Detect which cell encompasses the target text, then output its (x, y) center coordinate. 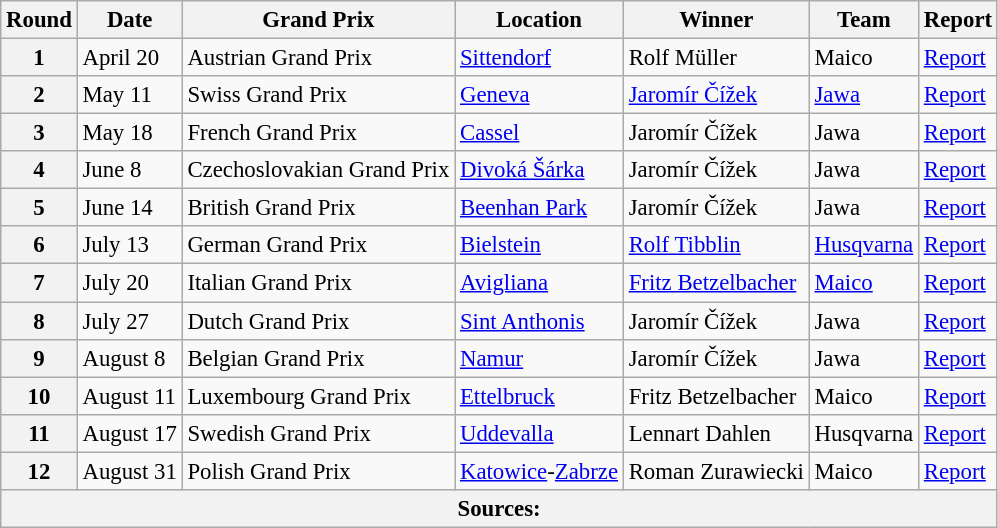
12 (39, 471)
Katowice-Zabrze (540, 471)
Luxembourg Grand Prix (318, 396)
Date (130, 20)
8 (39, 321)
August 17 (130, 433)
May 18 (130, 133)
Namur (540, 358)
1 (39, 58)
Lennart Dahlen (716, 433)
April 20 (130, 58)
Italian Grand Prix (318, 283)
Winner (716, 20)
Grand Prix (318, 20)
July 20 (130, 283)
7 (39, 283)
6 (39, 245)
10 (39, 396)
2 (39, 95)
June 14 (130, 208)
British Grand Prix (318, 208)
Geneva (540, 95)
Round (39, 20)
Team (864, 20)
Beenhan Park (540, 208)
Avigliana (540, 283)
Austrian Grand Prix (318, 58)
Location (540, 20)
Rolf Müller (716, 58)
11 (39, 433)
Polish Grand Prix (318, 471)
Divoká Šárka (540, 170)
Sittendorf (540, 58)
Belgian Grand Prix (318, 358)
4 (39, 170)
Czechoslovakian Grand Prix (318, 170)
Swedish Grand Prix (318, 433)
Bielstein (540, 245)
June 8 (130, 170)
Ettelbruck (540, 396)
5 (39, 208)
German Grand Prix (318, 245)
May 11 (130, 95)
9 (39, 358)
August 8 (130, 358)
July 13 (130, 245)
Uddevalla (540, 433)
Swiss Grand Prix (318, 95)
August 31 (130, 471)
Cassel (540, 133)
3 (39, 133)
French Grand Prix (318, 133)
Rolf Tibblin (716, 245)
Sint Anthonis (540, 321)
Sources: (500, 509)
August 11 (130, 396)
Roman Zurawiecki (716, 471)
July 27 (130, 321)
Dutch Grand Prix (318, 321)
